Pinpoint the cell where the given text exists, returning its [x, y] midpoint coordinate. 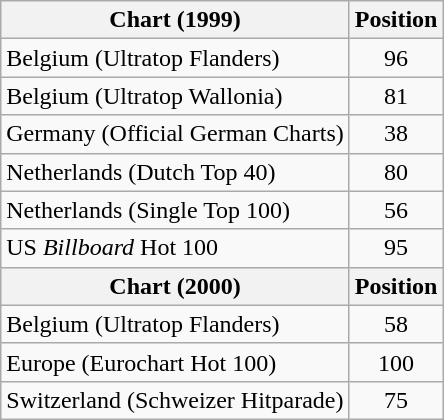
Chart (1999) [175, 20]
Switzerland (Schweizer Hitparade) [175, 400]
Netherlands (Dutch Top 40) [175, 172]
56 [396, 210]
38 [396, 134]
80 [396, 172]
75 [396, 400]
95 [396, 248]
US Billboard Hot 100 [175, 248]
96 [396, 58]
100 [396, 362]
Netherlands (Single Top 100) [175, 210]
58 [396, 324]
Germany (Official German Charts) [175, 134]
Chart (2000) [175, 286]
81 [396, 96]
Belgium (Ultratop Wallonia) [175, 96]
Europe (Eurochart Hot 100) [175, 362]
